Output the (X, Y) coordinate of the center of the cell containing the given text.  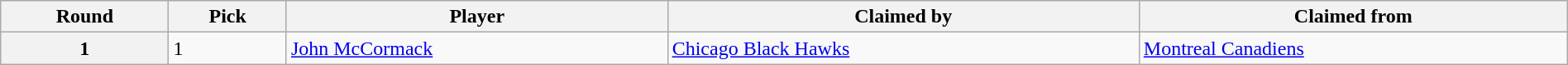
Claimed by (903, 17)
Player (476, 17)
Pick (227, 17)
Montreal Canadiens (1353, 48)
Claimed from (1353, 17)
John McCormack (476, 48)
Chicago Black Hawks (903, 48)
Round (84, 17)
